Identify which cell holds the provided text, then report its [x, y] central coordinate. 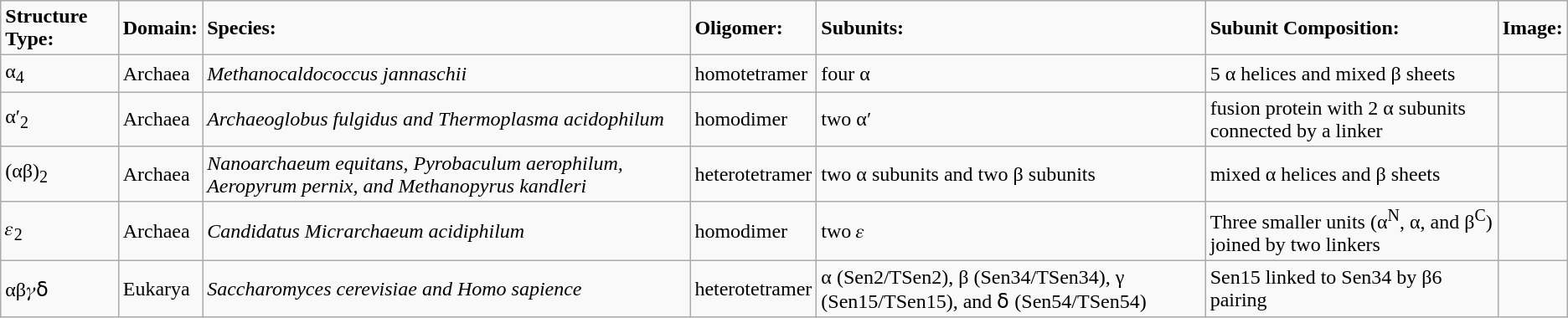
αβ𝛾ẟ [59, 290]
Species: [446, 28]
Sen15 linked to Sen34 by β6 pairing [1352, 290]
four α [1011, 74]
Oligomer: [754, 28]
𝜀2 [59, 231]
Candidatus Micrarchaeum acidiphilum [446, 231]
Nanoarchaeum equitans, Pyrobaculum aerophilum, Aeropyrum pernix, and Methanopyrus kandleri [446, 174]
homotetramer [754, 74]
5 α helices and mixed β sheets [1352, 74]
Subunits: [1011, 28]
Archaeoglobus fulgidus and Thermoplasma acidophilum [446, 119]
α (Sen2/TSen2), β (Sen34/TSen34), γ (Sen15/TSen15), and ẟ (Sen54/TSen54) [1011, 290]
Subunit Composition: [1352, 28]
α′2 [59, 119]
Image: [1533, 28]
Eukarya [160, 290]
Three smaller units (αN, α, and βC) joined by two linkers [1352, 231]
two α′ [1011, 119]
two α subunits and two β subunits [1011, 174]
α4 [59, 74]
Saccharomyces cerevisiae and Homo sapience [446, 290]
Methanocaldococcus jannaschii [446, 74]
two 𝜀 [1011, 231]
Structure Type: [59, 28]
fusion protein with 2 α subunits connected by a linker [1352, 119]
Domain: [160, 28]
(αβ)2 [59, 174]
mixed α helices and β sheets [1352, 174]
